Identify which cell holds the provided text, then report its [x, y] central coordinate. 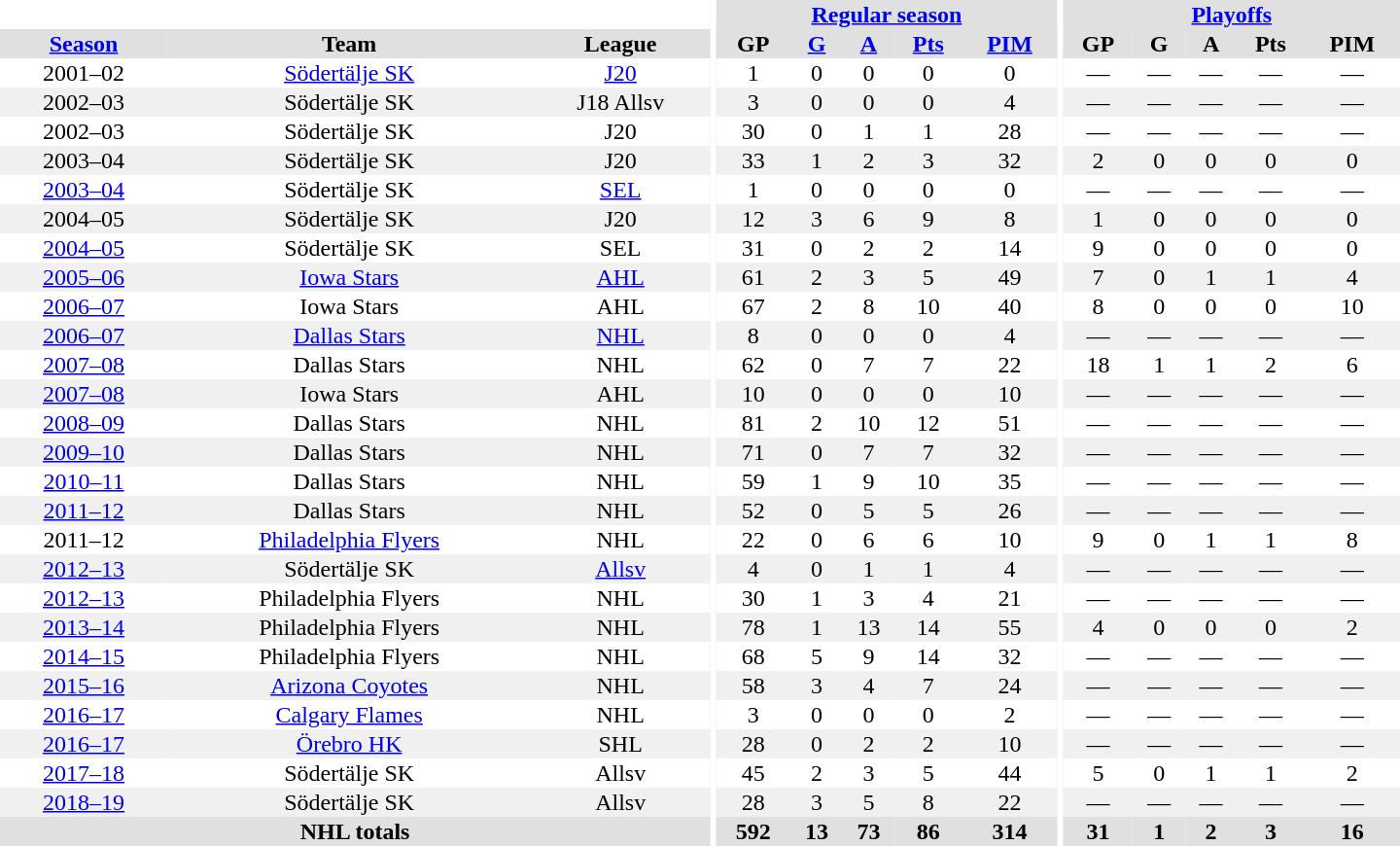
33 [752, 160]
59 [752, 481]
24 [1009, 686]
81 [752, 423]
40 [1009, 306]
21 [1009, 598]
League [620, 44]
2010–11 [84, 481]
2009–10 [84, 452]
Örebro HK [349, 744]
86 [927, 831]
2005–06 [84, 277]
44 [1009, 773]
45 [752, 773]
18 [1099, 365]
Regular season [887, 15]
592 [752, 831]
2018–19 [84, 802]
2017–18 [84, 773]
2013–14 [84, 627]
Playoffs [1232, 15]
Arizona Coyotes [349, 686]
78 [752, 627]
68 [752, 656]
2008–09 [84, 423]
62 [752, 365]
Calgary Flames [349, 715]
314 [1009, 831]
SHL [620, 744]
J18 Allsv [620, 102]
35 [1009, 481]
NHL totals [355, 831]
61 [752, 277]
Team [349, 44]
Season [84, 44]
52 [752, 511]
58 [752, 686]
49 [1009, 277]
71 [752, 452]
67 [752, 306]
2014–15 [84, 656]
55 [1009, 627]
26 [1009, 511]
73 [869, 831]
51 [1009, 423]
2001–02 [84, 73]
16 [1352, 831]
2015–16 [84, 686]
